Locate the cell with the specified text and output its [x, y] center coordinate. 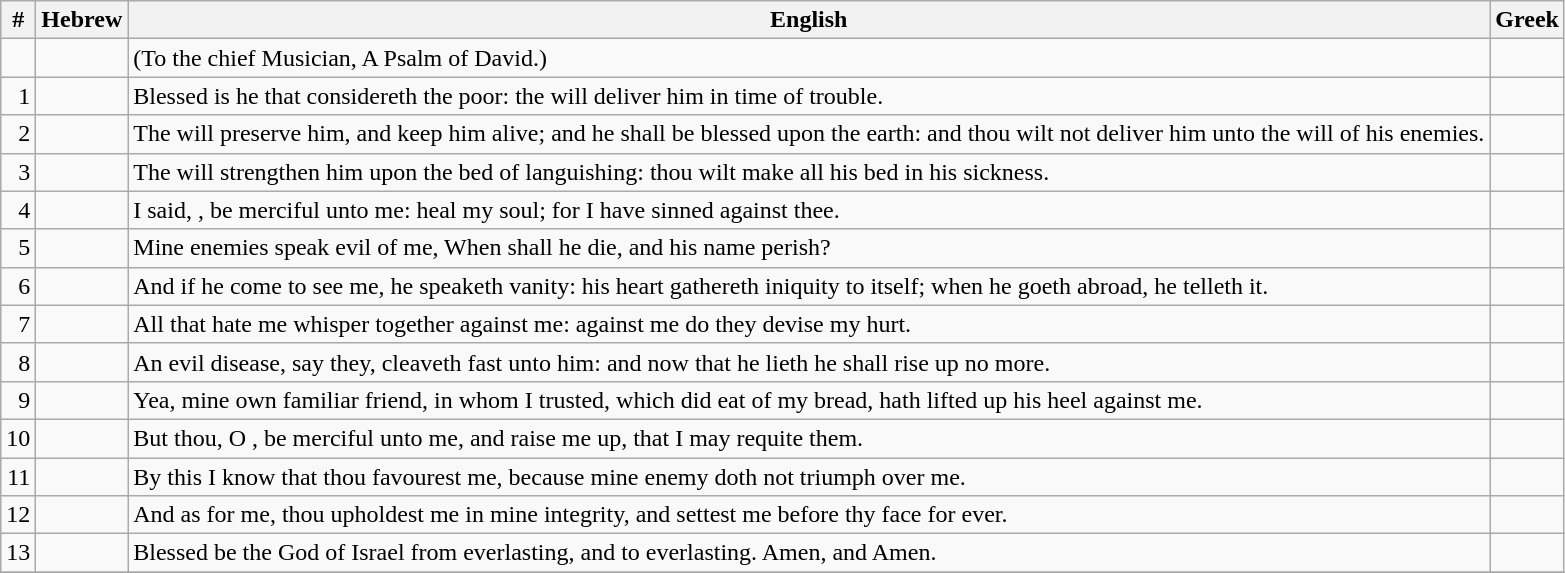
8 [18, 362]
English [809, 20]
Blessed be the God of Israel from everlasting, and to everlasting. Amen, and Amen. [809, 553]
9 [18, 400]
5 [18, 248]
An evil disease, say they, cleaveth fast unto him: and now that he lieth he shall rise up no more. [809, 362]
1 [18, 96]
I said, , be merciful unto me: heal my soul; for I have sinned against thee. [809, 210]
2 [18, 134]
3 [18, 172]
7 [18, 324]
(To the chief Musician, A Psalm of David.) [809, 58]
And as for me, thou upholdest me in mine integrity, and settest me before thy face for ever. [809, 515]
13 [18, 553]
12 [18, 515]
6 [18, 286]
By this I know that thou favourest me, because mine enemy doth not triumph over me. [809, 477]
10 [18, 438]
Mine enemies speak evil of me, When shall he die, and his name perish? [809, 248]
Yea, mine own familiar friend, in whom I trusted, which did eat of my bread, hath lifted up his heel against me. [809, 400]
The will strengthen him upon the bed of languishing: thou wilt make all his bed in his sickness. [809, 172]
But thou, O , be merciful unto me, and raise me up, that I may requite them. [809, 438]
Greek [1528, 20]
Blessed is he that considereth the poor: the will deliver him in time of trouble. [809, 96]
All that hate me whisper together against me: against me do they devise my hurt. [809, 324]
And if he come to see me, he speaketh vanity: his heart gathereth iniquity to itself; when he goeth abroad, he telleth it. [809, 286]
4 [18, 210]
# [18, 20]
The will preserve him, and keep him alive; and he shall be blessed upon the earth: and thou wilt not deliver him unto the will of his enemies. [809, 134]
Hebrew [82, 20]
11 [18, 477]
